Extract the (x, y) coordinate from the center of the cell holding the provided text.  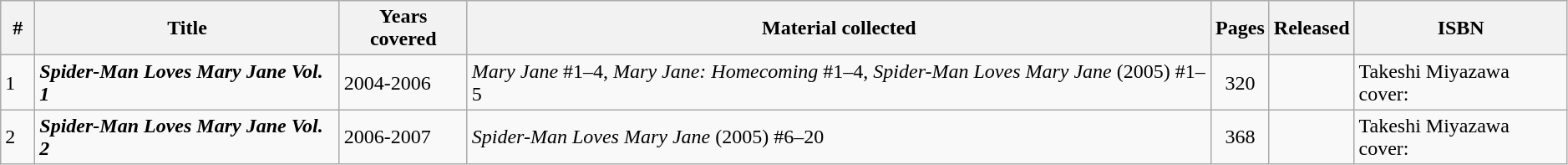
368 (1241, 137)
Title (187, 28)
ISBN (1460, 28)
Released (1312, 28)
320 (1241, 82)
1 (18, 82)
# (18, 28)
Spider-Man Loves Mary Jane Vol. 2 (187, 137)
Spider-Man Loves Mary Jane Vol. 1 (187, 82)
2006-2007 (403, 137)
Years covered (403, 28)
2004-2006 (403, 82)
2 (18, 137)
Spider-Man Loves Mary Jane (2005) #6–20 (839, 137)
Material collected (839, 28)
Mary Jane #1–4, Mary Jane: Homecoming #1–4, Spider-Man Loves Mary Jane (2005) #1–5 (839, 82)
Pages (1241, 28)
